Determine the (X, Y) coordinate at the center of the cell enclosing the given text.  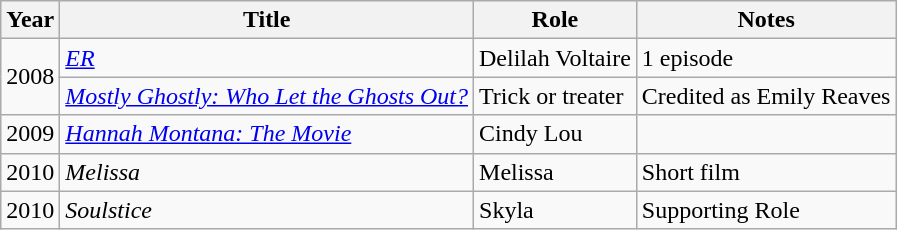
Soulstice (267, 210)
Cindy Lou (556, 134)
2009 (30, 134)
Short film (766, 172)
Delilah Voltaire (556, 58)
2008 (30, 77)
Notes (766, 20)
Hannah Montana: The Movie (267, 134)
Trick or treater (556, 96)
Mostly Ghostly: Who Let the Ghosts Out? (267, 96)
Title (267, 20)
Skyla (556, 210)
ER (267, 58)
Year (30, 20)
Credited as Emily Reaves (766, 96)
1 episode (766, 58)
Role (556, 20)
Supporting Role (766, 210)
